Return the [X, Y] coordinate for the center point of the cell that contains the specified text.  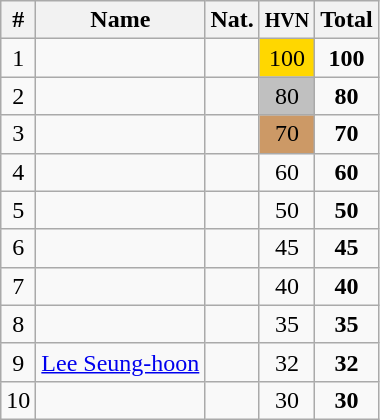
3 [18, 134]
9 [18, 362]
5 [18, 210]
1 [18, 58]
7 [18, 286]
Name [120, 20]
Lee Seung-hoon [120, 362]
8 [18, 324]
Total [347, 20]
Nat. [232, 20]
4 [18, 172]
2 [18, 96]
10 [18, 400]
HVN [287, 20]
6 [18, 248]
# [18, 20]
